From the cell containing the given text, extract its center point as (x, y) coordinate. 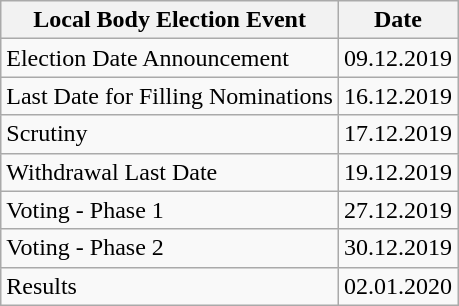
19.12.2019 (398, 172)
09.12.2019 (398, 58)
Election Date Announcement (170, 58)
02.01.2020 (398, 286)
Last Date for Filling Nominations (170, 96)
16.12.2019 (398, 96)
Withdrawal Last Date (170, 172)
Date (398, 20)
27.12.2019 (398, 210)
30.12.2019 (398, 248)
Local Body Election Event (170, 20)
Voting - Phase 1 (170, 210)
Scrutiny (170, 134)
17.12.2019 (398, 134)
Voting - Phase 2 (170, 248)
Results (170, 286)
